Locate the cell with the specified text and output its [X, Y] center coordinate. 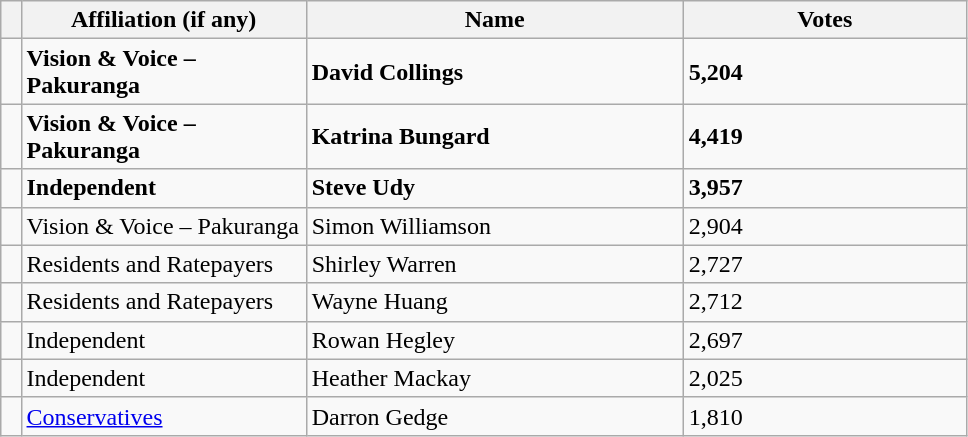
2,727 [824, 264]
4,419 [824, 136]
Affiliation (if any) [164, 20]
David Collings [494, 72]
Rowan Hegley [494, 340]
Votes [824, 20]
5,204 [824, 72]
Conservatives [164, 416]
2,025 [824, 378]
Darron Gedge [494, 416]
2,712 [824, 302]
2,904 [824, 226]
2,697 [824, 340]
Steve Udy [494, 188]
3,957 [824, 188]
1,810 [824, 416]
Wayne Huang [494, 302]
Shirley Warren [494, 264]
Simon Williamson [494, 226]
Heather Mackay [494, 378]
Katrina Bungard [494, 136]
Name [494, 20]
